Provide the [X, Y] coordinate of the cell's center where the given text is located.  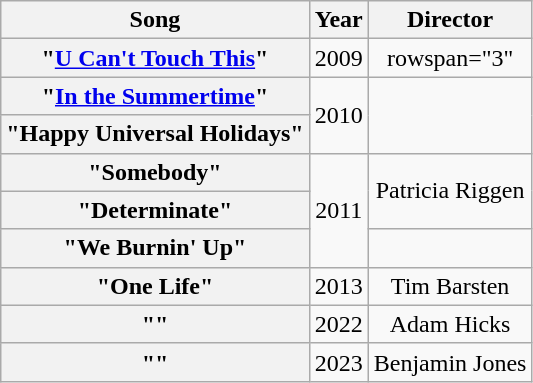
Patricia Riggen [450, 191]
"We Burnin' Up" [155, 248]
Year [338, 20]
2013 [338, 286]
"U Can't Touch This" [155, 58]
2009 [338, 58]
Benjamin Jones [450, 362]
2011 [338, 210]
"One Life" [155, 286]
"In the Summertime" [155, 96]
2023 [338, 362]
"Happy Universal Holidays" [155, 134]
Director [450, 20]
"Determinate" [155, 210]
2010 [338, 115]
"Somebody" [155, 172]
Song [155, 20]
Adam Hicks [450, 324]
rowspan="3" [450, 58]
Tim Barsten [450, 286]
2022 [338, 324]
